Provide the (X, Y) coordinate of the cell's center where the given text is located.  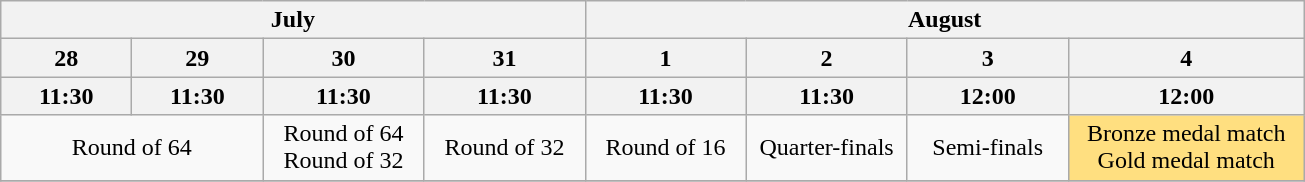
Round of 64Round of 32 (344, 148)
3 (988, 58)
30 (344, 58)
1 (666, 58)
31 (504, 58)
Round of 64 (132, 148)
4 (1186, 58)
29 (198, 58)
Quarter-finals (826, 148)
July (293, 20)
Bronze medal matchGold medal match (1186, 148)
Semi-finals (988, 148)
28 (66, 58)
August (944, 20)
Round of 16 (666, 148)
Round of 32 (504, 148)
2 (826, 58)
